Provide the [X, Y] coordinate of the cell's center where the given text is located.  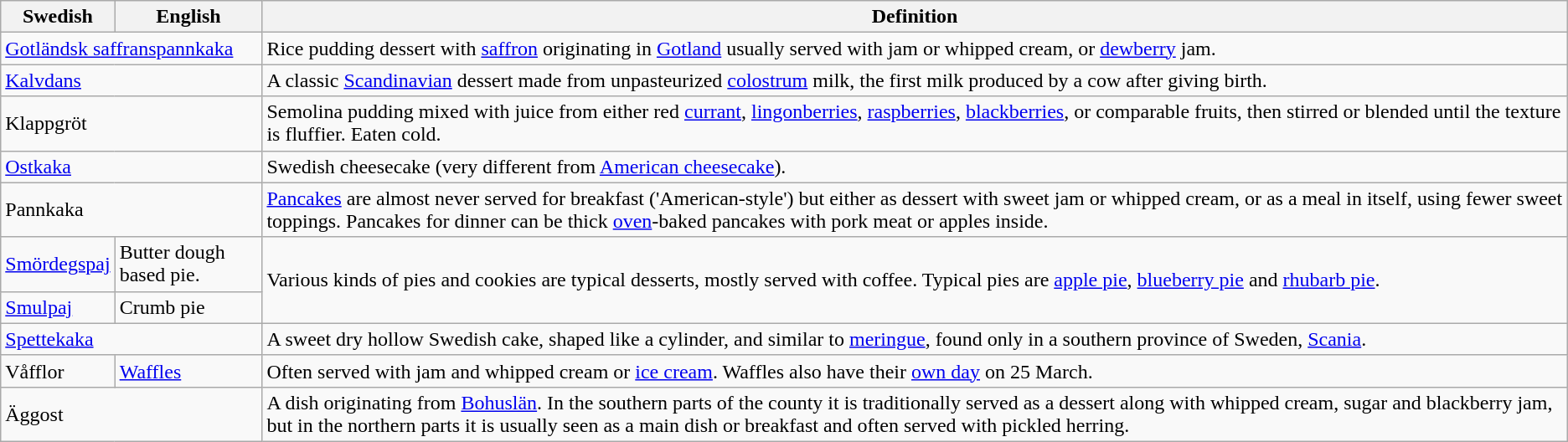
Våfflor [58, 371]
A sweet dry hollow Swedish cake, shaped like a cylinder, and similar to meringue, found only in a southern province of Sweden, Scania. [915, 339]
English [188, 17]
Waffles [188, 371]
Klappgröt [132, 124]
Pannkaka [132, 209]
Crumb pie [188, 307]
Spettekaka [132, 339]
Smördegspaj [58, 265]
Swedish [58, 17]
Various kinds of pies and cookies are typical desserts, mostly served with coffee. Typical pies are apple pie, blueberry pie and rhubarb pie. [915, 280]
Smulpaj [58, 307]
Butter dough based pie. [188, 265]
A classic Scandinavian dessert made from unpasteurized colostrum milk, the first milk produced by a cow after giving birth. [915, 80]
Ostkaka [132, 167]
Often served with jam and whipped cream or ice cream. Waffles also have their own day on 25 March. [915, 371]
Swedish cheesecake (very different from American cheesecake). [915, 167]
Definition [915, 17]
Rice pudding dessert with saffron originating in Gotland usually served with jam or whipped cream, or dewberry jam. [915, 49]
Kalvdans [132, 80]
Gotländsk saffranspannkaka [132, 49]
Äggost [132, 414]
